Determine the [x, y] coordinate at the center of the cell enclosing the given text.  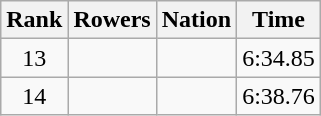
6:34.85 [279, 58]
Time [279, 20]
13 [34, 58]
6:38.76 [279, 96]
14 [34, 96]
Rank [34, 20]
Rowers [112, 20]
Nation [196, 20]
